Output the [X, Y] coordinate of the center of the cell containing the given text.  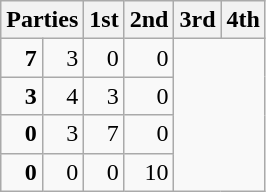
1st [104, 20]
10 [149, 172]
2nd [149, 20]
Parties [42, 20]
4 [63, 96]
4th [243, 20]
3rd [198, 20]
